Extract the [X, Y] coordinate from the center of the cell holding the provided text.  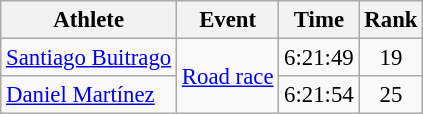
Road race [228, 76]
Rank [391, 20]
6:21:49 [319, 58]
Santiago Buitrago [89, 58]
Daniel Martínez [89, 95]
Event [228, 20]
19 [391, 58]
25 [391, 95]
Athlete [89, 20]
Time [319, 20]
6:21:54 [319, 95]
